Search for the cell housing the specified text and yield its (X, Y) center coordinate. 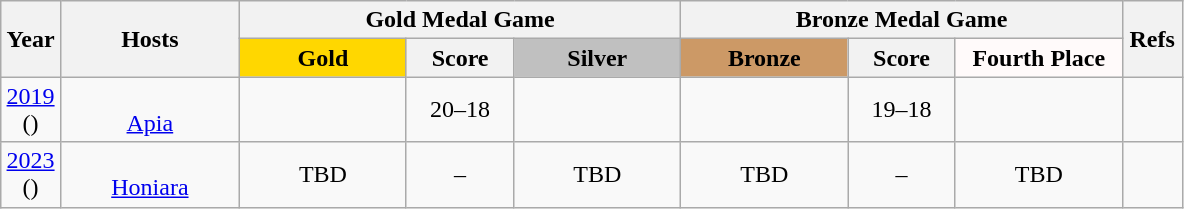
Year (31, 39)
2019() (31, 110)
Hosts (150, 39)
Apia (150, 110)
19–18 (902, 110)
Bronze (764, 58)
Silver (598, 58)
Gold Medal Game (460, 20)
Gold (322, 58)
2023() (31, 174)
Refs (1152, 39)
Fourth Place (1038, 58)
Honiara (150, 174)
Bronze Medal Game (902, 20)
20–18 (460, 110)
